Output the [X, Y] coordinate of the center of the cell containing the given text.  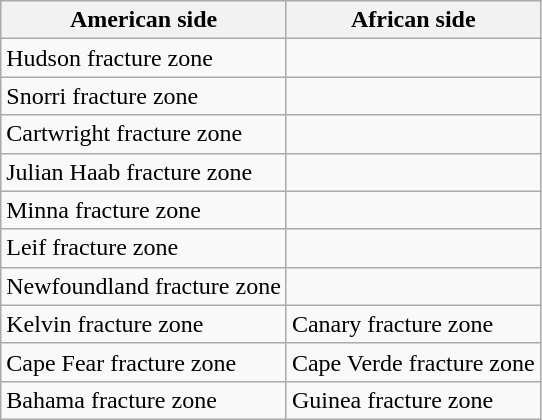
Newfoundland fracture zone [144, 286]
American side [144, 20]
Guinea fracture zone [413, 400]
Julian Haab fracture zone [144, 172]
Canary fracture zone [413, 324]
Cape Fear fracture zone [144, 362]
Hudson fracture zone [144, 58]
Bahama fracture zone [144, 400]
African side [413, 20]
Cape Verde fracture zone [413, 362]
Minna fracture zone [144, 210]
Leif fracture zone [144, 248]
Kelvin fracture zone [144, 324]
Snorri fracture zone [144, 96]
Cartwright fracture zone [144, 134]
